For the text-containing cell, return its midpoint in [x, y] coordinate format. 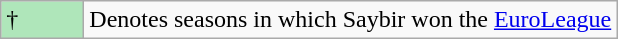
Denotes seasons in which Saybir won the EuroLeague [350, 20]
† [42, 20]
